Output the (X, Y) coordinate of the center of the cell containing the given text.  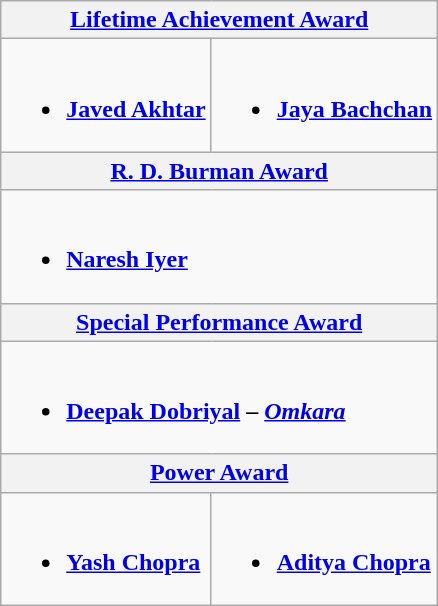
Naresh Iyer (220, 246)
Jaya Bachchan (324, 96)
R. D. Burman Award (220, 171)
Yash Chopra (106, 548)
Special Performance Award (220, 322)
Aditya Chopra (324, 548)
Lifetime Achievement Award (220, 20)
Deepak Dobriyal – Omkara (220, 398)
Power Award (220, 473)
Javed Akhtar (106, 96)
